Provide the [X, Y] coordinate of the cell's center where the given text is located.  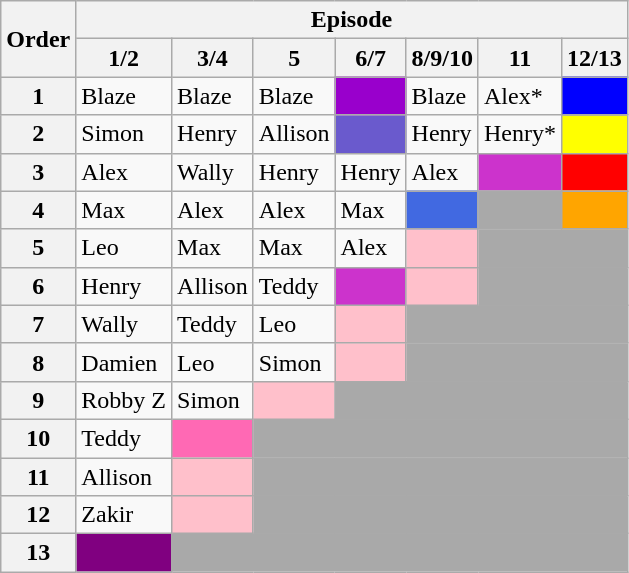
1 [38, 96]
6 [38, 286]
4 [38, 210]
3/4 [213, 58]
8 [38, 362]
12/13 [595, 58]
13 [38, 553]
7 [38, 324]
9 [38, 400]
Zakir [124, 515]
12 [38, 515]
Robby Z [124, 400]
1/2 [124, 58]
10 [38, 438]
Order [38, 39]
Henry* [520, 134]
Alex* [520, 96]
2 [38, 134]
6/7 [370, 58]
3 [38, 172]
Episode [352, 20]
8/9/10 [442, 58]
Damien [124, 362]
